Scan for the cell matching the given text and deliver its [x, y] coordinate at center. 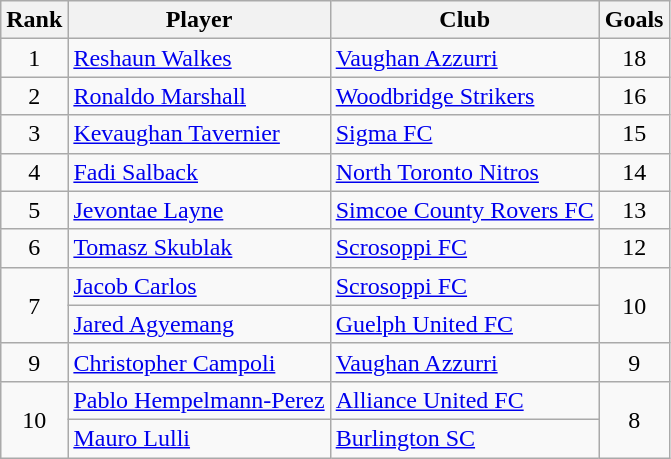
2 [34, 96]
Reshaun Walkes [199, 58]
8 [634, 419]
Woodbridge Strikers [464, 96]
3 [34, 134]
6 [34, 248]
Mauro Lulli [199, 438]
Guelph United FC [464, 324]
Jacob Carlos [199, 286]
Christopher Campoli [199, 362]
Sigma FC [464, 134]
Ronaldo Marshall [199, 96]
Fadi Salback [199, 172]
Jevontae Layne [199, 210]
5 [34, 210]
Rank [34, 20]
7 [34, 305]
12 [634, 248]
Jared Agyemang [199, 324]
Alliance United FC [464, 400]
4 [34, 172]
Tomasz Skublak [199, 248]
Player [199, 20]
13 [634, 210]
15 [634, 134]
Simcoe County Rovers FC [464, 210]
North Toronto Nitros [464, 172]
Club [464, 20]
Pablo Hempelmann-Perez [199, 400]
14 [634, 172]
1 [34, 58]
18 [634, 58]
Burlington SC [464, 438]
Kevaughan Tavernier [199, 134]
16 [634, 96]
Goals [634, 20]
